Return the (x, y) coordinate for the center point of the cell that contains the specified text.  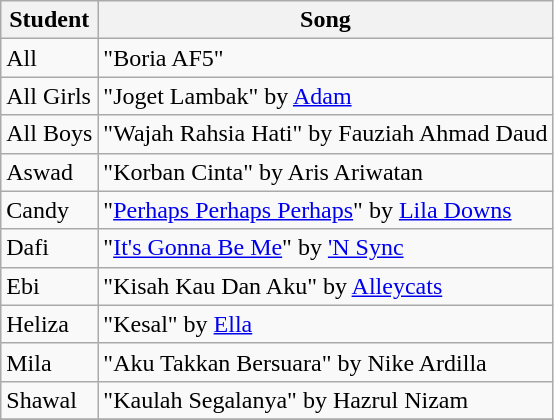
All (50, 58)
Aswad (50, 172)
All Girls (50, 96)
"Boria AF5" (326, 58)
Heliza (50, 324)
"Aku Takkan Bersuara" by Nike Ardilla (326, 362)
Candy (50, 210)
"Perhaps Perhaps Perhaps" by Lila Downs (326, 210)
"It's Gonna Be Me" by 'N Sync (326, 248)
Mila (50, 362)
"Korban Cinta" by Aris Ariwatan (326, 172)
"Kesal" by Ella (326, 324)
All Boys (50, 134)
Shawal (50, 400)
Ebi (50, 286)
Song (326, 20)
"Kaulah Segalanya" by Hazrul Nizam (326, 400)
Dafi (50, 248)
Student (50, 20)
"Wajah Rahsia Hati" by Fauziah Ahmad Daud (326, 134)
"Joget Lambak" by Adam (326, 96)
"Kisah Kau Dan Aku" by Alleycats (326, 286)
